Output the [x, y] coordinate of the center of the cell containing the given text.  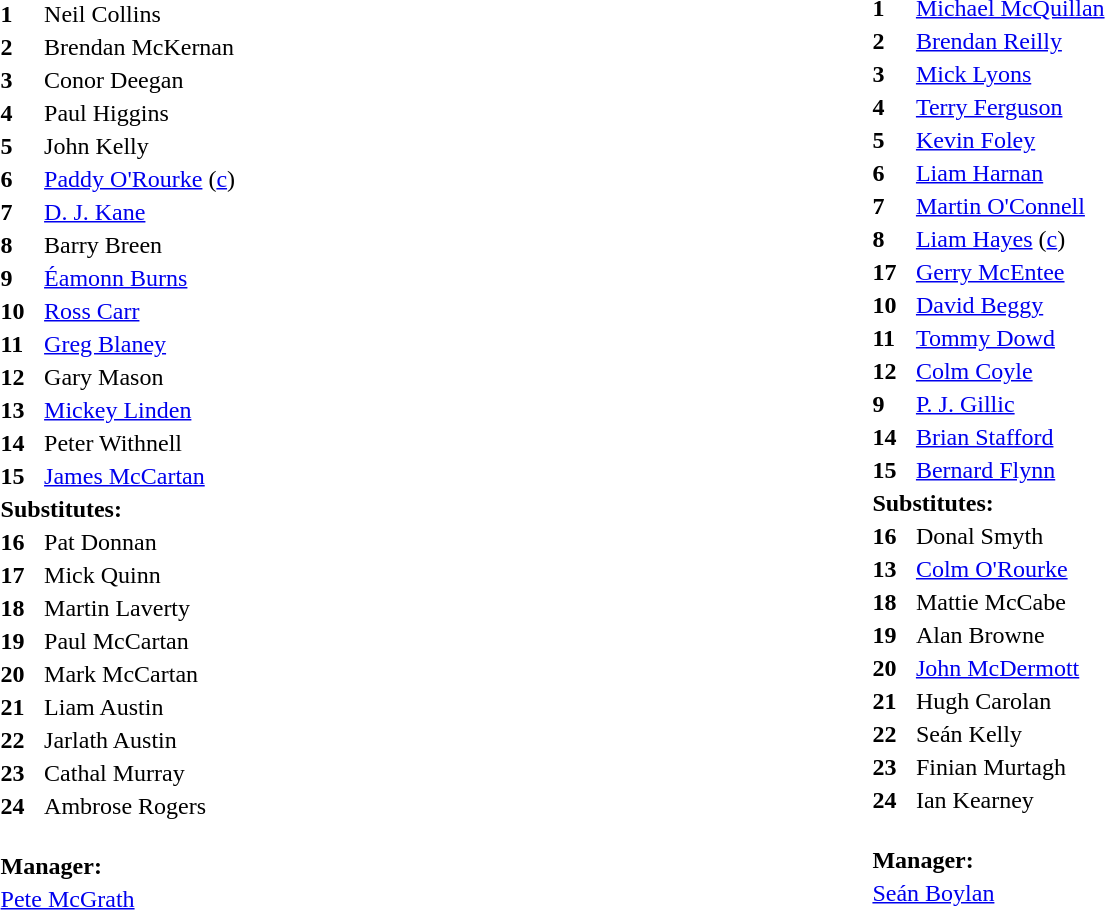
Ross Carr [140, 312]
Brian Stafford [1010, 438]
David Beggy [1010, 306]
Greg Blaney [140, 344]
Mark McCartan [140, 674]
Peter Withnell [140, 444]
Martin O'Connell [1010, 206]
Martin Laverty [140, 608]
Kevin Foley [1010, 140]
James McCartan [140, 476]
Finian Murtagh [1010, 768]
Mick Lyons [1010, 74]
Alan Browne [1010, 636]
Mattie McCabe [1010, 602]
Hugh Carolan [1010, 702]
1 [20, 14]
Pat Donnan [140, 542]
Substitutes: [121, 510]
Éamonn Burns [140, 278]
Manager: [121, 853]
Mick Quinn [140, 576]
Ambrose Rogers [140, 806]
Brendan Reilly [1010, 42]
Gary Mason [140, 378]
Liam Hayes (c) [1010, 240]
Terry Ferguson [1010, 108]
Barry Breen [140, 246]
Jarlath Austin [140, 740]
D. J. Kane [140, 212]
Bernard Flynn [1010, 470]
Tommy Dowd [1010, 338]
Neil Collins [140, 14]
P. J. Gillic [1010, 404]
Mickey Linden [140, 410]
Conor Deegan [140, 80]
Cathal Murray [140, 774]
Donal Smyth [1010, 536]
John Kelly [140, 146]
Brendan McKernan [140, 48]
Paddy O'Rourke (c) [140, 180]
John McDermott [1010, 668]
Paul McCartan [140, 642]
Liam Austin [140, 708]
Colm Coyle [1010, 372]
Liam Harnan [1010, 174]
Seán Kelly [1010, 734]
Gerry McEntee [1010, 272]
Ian Kearney [1010, 800]
Colm O'Rourke [1010, 570]
Paul Higgins [140, 114]
